Locate the cell with the specified text and output its (X, Y) center coordinate. 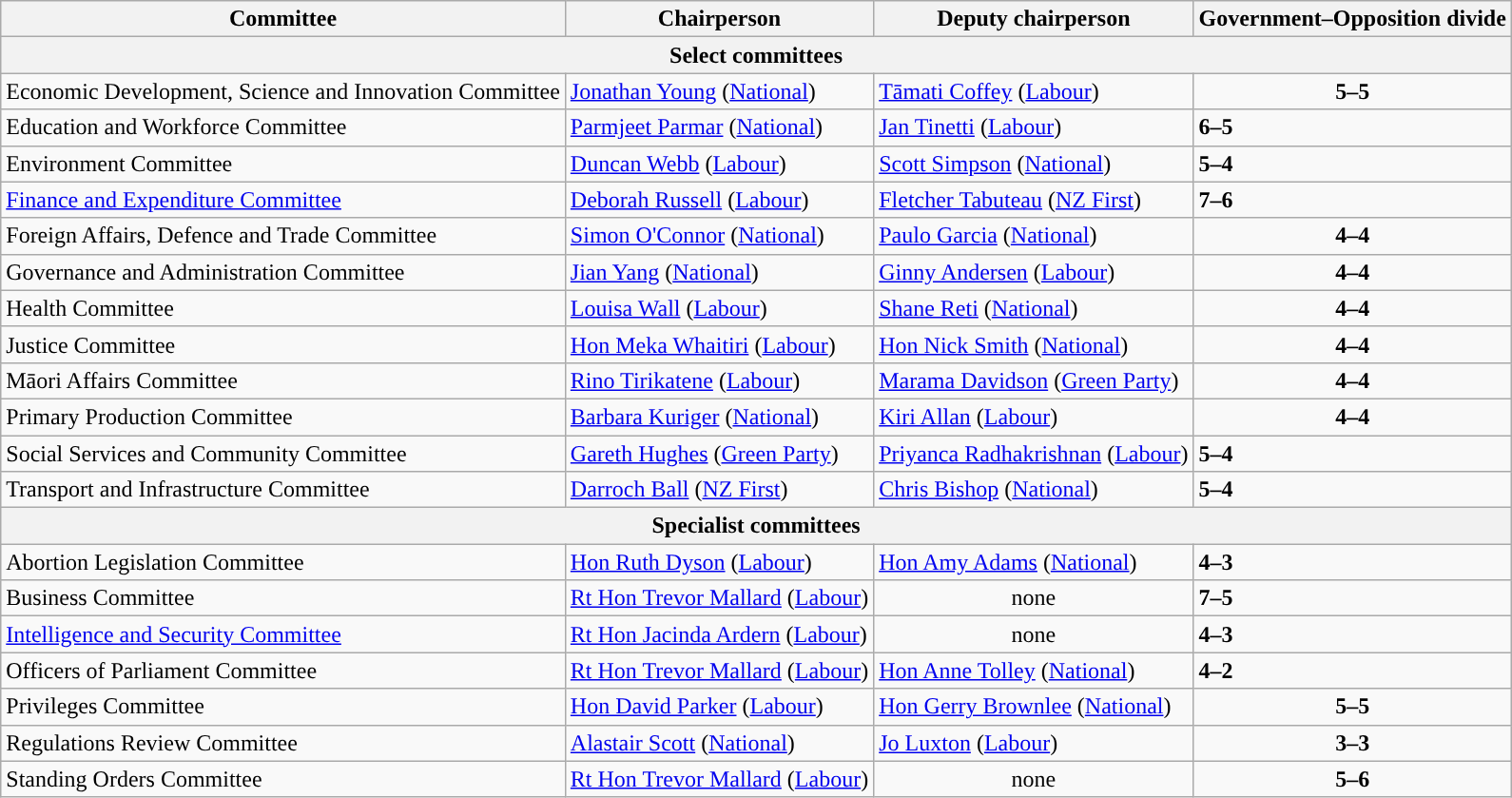
Hon Ruth Dyson (Labour) (719, 562)
Finance and Expenditure Committee (283, 200)
Chairperson (719, 19)
Barbara Kuriger (National) (719, 417)
3–3 (1352, 743)
Alastair Scott (National) (719, 743)
Transport and Infrastructure Committee (283, 490)
Scott Simpson (National) (1034, 164)
Foreign Affairs, Defence and Trade Committee (283, 236)
Deputy chairperson (1034, 19)
Simon O'Connor (National) (719, 236)
Specialist committees (757, 526)
Rino Tirikatene (Labour) (719, 380)
Kiri Allan (Labour) (1034, 417)
Louisa Wall (Labour) (719, 308)
Committee (283, 19)
Gareth Hughes (Green Party) (719, 454)
Hon Nick Smith (National) (1034, 344)
Hon Meka Whaitiri (Labour) (719, 344)
Privileges Committee (283, 707)
Hon Anne Tolley (National) (1034, 671)
Marama Davidson (Green Party) (1034, 380)
Intelligence and Security Committee (283, 634)
Hon Amy Adams (National) (1034, 562)
7–5 (1352, 598)
Darroch Ball (NZ First) (719, 490)
Abortion Legislation Committee (283, 562)
6–5 (1352, 127)
Environment Committee (283, 164)
Jian Yang (National) (719, 272)
Priyanca Radhakrishnan (Labour) (1034, 454)
4–2 (1352, 671)
Tāmati Coffey (Labour) (1034, 91)
Health Committee (283, 308)
Jonathan Young (National) (719, 91)
Government–Opposition divide (1352, 19)
Standing Orders Committee (283, 779)
Fletcher Tabuteau (NZ First) (1034, 200)
Hon Gerry Brownlee (National) (1034, 707)
Education and Workforce Committee (283, 127)
Jo Luxton (Labour) (1034, 743)
Economic Development, Science and Innovation Committee (283, 91)
Governance and Administration Committee (283, 272)
Ginny Andersen (Labour) (1034, 272)
Paulo Garcia (National) (1034, 236)
Parmjeet Parmar (National) (719, 127)
Officers of Parliament Committee (283, 671)
Rt Hon Jacinda Ardern (Labour) (719, 634)
Justice Committee (283, 344)
Deborah Russell (Labour) (719, 200)
Jan Tinetti (Labour) (1034, 127)
Duncan Webb (Labour) (719, 164)
Social Services and Community Committee (283, 454)
Select committees (757, 55)
Business Committee (283, 598)
Hon David Parker (Labour) (719, 707)
Shane Reti (National) (1034, 308)
Primary Production Committee (283, 417)
Chris Bishop (National) (1034, 490)
7–6 (1352, 200)
Regulations Review Committee (283, 743)
Māori Affairs Committee (283, 380)
5–6 (1352, 779)
